Determine the [x, y] coordinate at the center of the cell enclosing the given text.  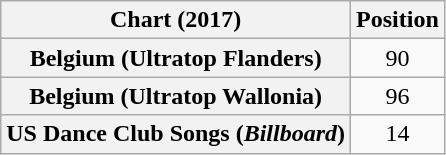
Position [398, 20]
14 [398, 134]
Belgium (Ultratop Wallonia) [176, 96]
96 [398, 96]
US Dance Club Songs (Billboard) [176, 134]
Chart (2017) [176, 20]
Belgium (Ultratop Flanders) [176, 58]
90 [398, 58]
